Output the (x, y) coordinate of the center of the cell containing the given text.  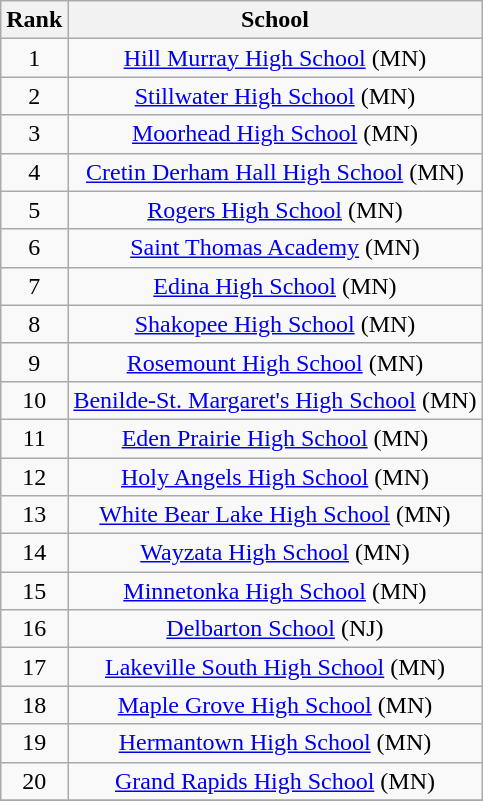
Edina High School (MN) (275, 286)
1 (34, 58)
Saint Thomas Academy (MN) (275, 248)
School (275, 20)
14 (34, 553)
Benilde-St. Margaret's High School (MN) (275, 400)
20 (34, 781)
19 (34, 743)
13 (34, 515)
Cretin Derham Hall High School (MN) (275, 172)
Minnetonka High School (MN) (275, 591)
7 (34, 286)
Shakopee High School (MN) (275, 324)
8 (34, 324)
12 (34, 477)
Lakeville South High School (MN) (275, 667)
10 (34, 400)
17 (34, 667)
Eden Prairie High School (MN) (275, 438)
18 (34, 705)
Hill Murray High School (MN) (275, 58)
11 (34, 438)
4 (34, 172)
5 (34, 210)
Delbarton School (NJ) (275, 629)
Rogers High School (MN) (275, 210)
15 (34, 591)
Rosemount High School (MN) (275, 362)
Holy Angels High School (MN) (275, 477)
Grand Rapids High School (MN) (275, 781)
6 (34, 248)
Moorhead High School (MN) (275, 134)
16 (34, 629)
2 (34, 96)
Wayzata High School (MN) (275, 553)
Maple Grove High School (MN) (275, 705)
Hermantown High School (MN) (275, 743)
Rank (34, 20)
9 (34, 362)
3 (34, 134)
White Bear Lake High School (MN) (275, 515)
Stillwater High School (MN) (275, 96)
